For the text-containing cell, return its midpoint in [x, y] coordinate format. 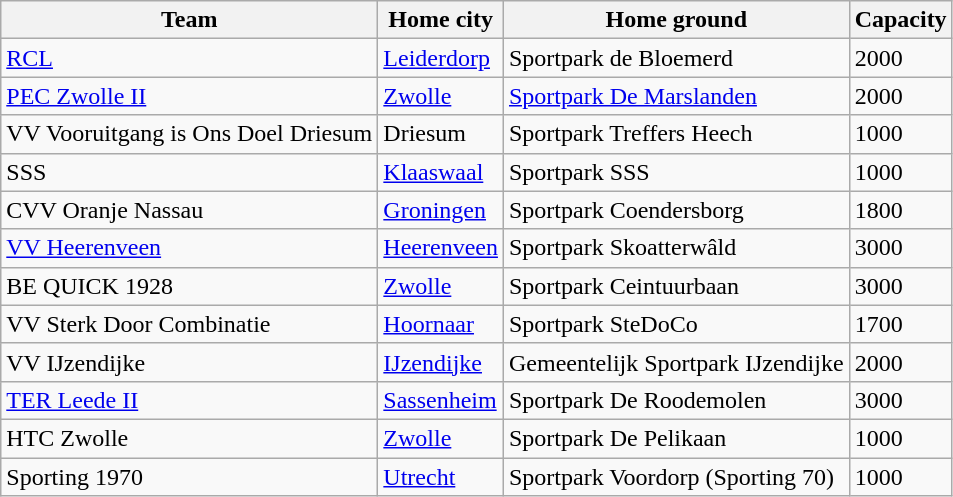
Capacity [900, 20]
VV Sterk Door Combinatie [190, 324]
HTC Zwolle [190, 438]
Groningen [441, 210]
Hoornaar [441, 324]
Sporting 1970 [190, 477]
PEC Zwolle II [190, 96]
Klaaswaal [441, 172]
Utrecht [441, 477]
VV Heerenveen [190, 248]
Home city [441, 20]
Heerenveen [441, 248]
Sportpark Voordorp (Sporting 70) [676, 477]
VV IJzendijke [190, 362]
Sportpark De Roodemolen [676, 400]
Sportpark Ceintuurbaan [676, 286]
Gemeentelijk Sportpark IJzendijke [676, 362]
Leiderdorp [441, 58]
RCL [190, 58]
Sportpark Coendersborg [676, 210]
Sportpark Skoatterwâld [676, 248]
Sassenheim [441, 400]
Sportpark Treffers Heech [676, 134]
Team [190, 20]
1800 [900, 210]
Sportpark De Pelikaan [676, 438]
Sportpark SteDoCo [676, 324]
CVV Oranje Nassau [190, 210]
Driesum [441, 134]
Sportpark De Marslanden [676, 96]
Sportpark de Bloemerd [676, 58]
VV Vooruitgang is Ons Doel Driesum [190, 134]
Home ground [676, 20]
SSS [190, 172]
BE QUICK 1928 [190, 286]
Sportpark SSS [676, 172]
TER Leede II [190, 400]
1700 [900, 324]
IJzendijke [441, 362]
